Capture the cell that displays the provided text and extract its [X, Y] central coordinate. 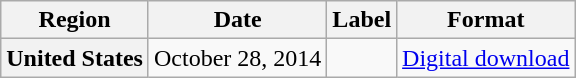
Region [75, 20]
Label [362, 20]
Date [237, 20]
United States [75, 58]
Digital download [486, 58]
October 28, 2014 [237, 58]
Format [486, 20]
